For the text-containing cell, return its midpoint in [X, Y] coordinate format. 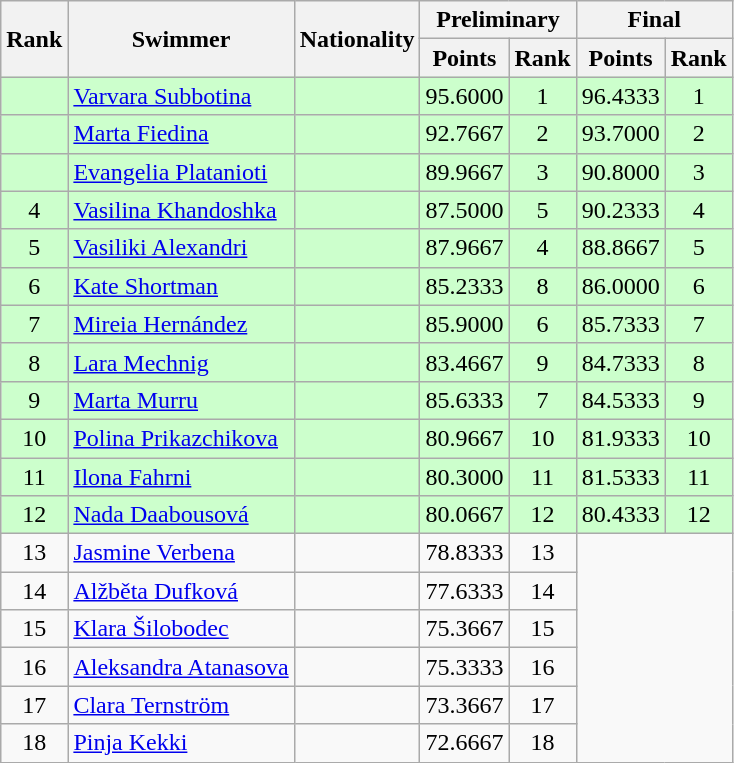
93.7000 [620, 134]
Ilona Fahrni [181, 477]
Klara Šilobodec [181, 629]
85.7333 [620, 324]
83.4667 [464, 362]
Mireia Hernández [181, 324]
Nada Daabousová [181, 515]
86.0000 [620, 286]
80.3000 [464, 477]
88.8667 [620, 248]
Varvara Subbotina [181, 96]
Lara Mechnig [181, 362]
Marta Fiedina [181, 134]
80.4333 [620, 515]
92.7667 [464, 134]
75.3667 [464, 629]
81.9333 [620, 438]
95.6000 [464, 96]
73.3667 [464, 705]
90.8000 [620, 172]
80.0667 [464, 515]
96.4333 [620, 96]
Marta Murru [181, 400]
85.2333 [464, 286]
Pinja Kekki [181, 743]
Preliminary [498, 20]
81.5333 [620, 477]
Aleksandra Atanasova [181, 667]
87.5000 [464, 210]
Jasmine Verbena [181, 553]
Polina Prikazchikova [181, 438]
Clara Ternström [181, 705]
77.6333 [464, 591]
Final [654, 20]
84.7333 [620, 362]
85.6333 [464, 400]
Nationality [357, 39]
72.6667 [464, 743]
85.9000 [464, 324]
Vasilina Khandoshka [181, 210]
75.3333 [464, 667]
Vasiliki Alexandri [181, 248]
Swimmer [181, 39]
84.5333 [620, 400]
90.2333 [620, 210]
89.9667 [464, 172]
Evangelia Platanioti [181, 172]
Alžběta Dufková [181, 591]
87.9667 [464, 248]
78.8333 [464, 553]
Kate Shortman [181, 286]
80.9667 [464, 438]
